Pinpoint the cell where the given text exists, returning its (x, y) midpoint coordinate. 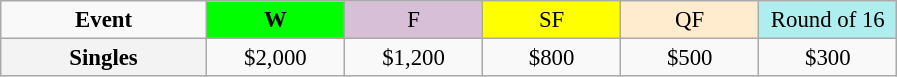
Singles (104, 58)
$300 (828, 58)
$800 (552, 58)
$2,000 (275, 58)
Round of 16 (828, 20)
W (275, 20)
$500 (690, 58)
$1,200 (413, 58)
SF (552, 20)
Event (104, 20)
QF (690, 20)
F (413, 20)
